Extract the [X, Y] coordinate from the center of the cell holding the provided text.  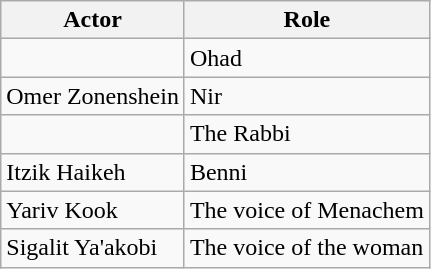
The voice of Menachem [306, 210]
Ohad [306, 58]
Omer Zonenshein [93, 96]
Actor [93, 20]
Yariv Kook [93, 210]
The voice of the woman [306, 248]
Role [306, 20]
The Rabbi [306, 134]
Nir [306, 96]
Benni [306, 172]
Sigalit Ya'akobi [93, 248]
Itzik Haikeh [93, 172]
